Return the (x, y) coordinate for the center point of the cell that contains the specified text.  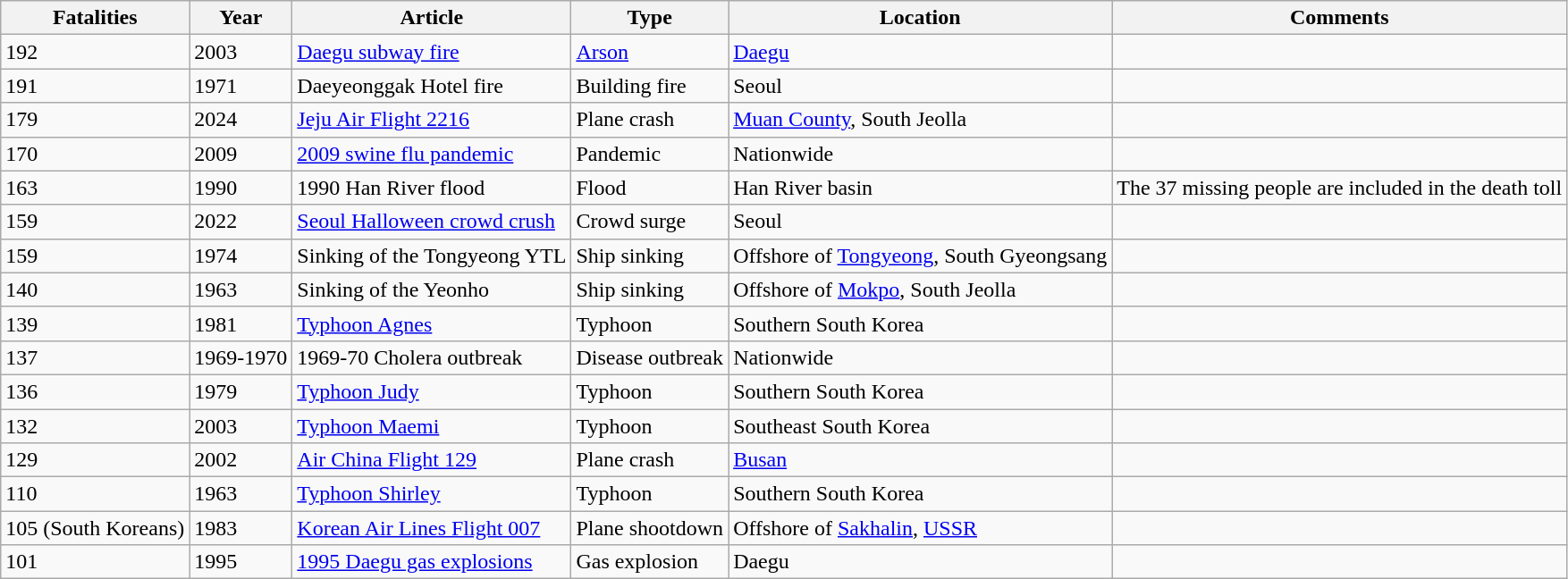
Disease outbreak (650, 357)
Building fire (650, 86)
2009 swine flu pandemic (432, 154)
1995 Daegu gas explosions (432, 562)
2009 (241, 154)
Pandemic (650, 154)
1981 (241, 323)
137 (95, 357)
1971 (241, 86)
Fatalities (95, 18)
179 (95, 120)
Flood (650, 188)
The 37 missing people are included in the death toll (1339, 188)
2024 (241, 120)
Location (921, 18)
170 (95, 154)
Article (432, 18)
132 (95, 426)
Gas explosion (650, 562)
Sinking of the Yeonho (432, 289)
Typhoon Maemi (432, 426)
Type (650, 18)
139 (95, 323)
Crowd surge (650, 222)
192 (95, 52)
2022 (241, 222)
Daeyeonggak Hotel fire (432, 86)
Comments (1339, 18)
Typhoon Shirley (432, 494)
1990 (241, 188)
1995 (241, 562)
1969-70 Cholera outbreak (432, 357)
Offshore of Mokpo, South Jeolla (921, 289)
Korean Air Lines Flight 007 (432, 528)
1974 (241, 256)
Busan (921, 460)
Arson (650, 52)
2002 (241, 460)
136 (95, 391)
101 (95, 562)
1990 Han River flood (432, 188)
Seoul Halloween crowd crush (432, 222)
129 (95, 460)
Han River basin (921, 188)
1969-1970 (241, 357)
1983 (241, 528)
Year (241, 18)
163 (95, 188)
Plane shootdown (650, 528)
105 (South Koreans) (95, 528)
Southeast South Korea (921, 426)
191 (95, 86)
Air China Flight 129 (432, 460)
Daegu subway fire (432, 52)
Typhoon Agnes (432, 323)
Sinking of the Tongyeong YTL (432, 256)
Jeju Air Flight 2216 (432, 120)
110 (95, 494)
1979 (241, 391)
Typhoon Judy (432, 391)
140 (95, 289)
Muan County, South Jeolla (921, 120)
Offshore of Tongyeong, South Gyeongsang (921, 256)
Offshore of Sakhalin, USSR (921, 528)
